Find where the given text appears and provide that cell's center as [x, y] coordinate. 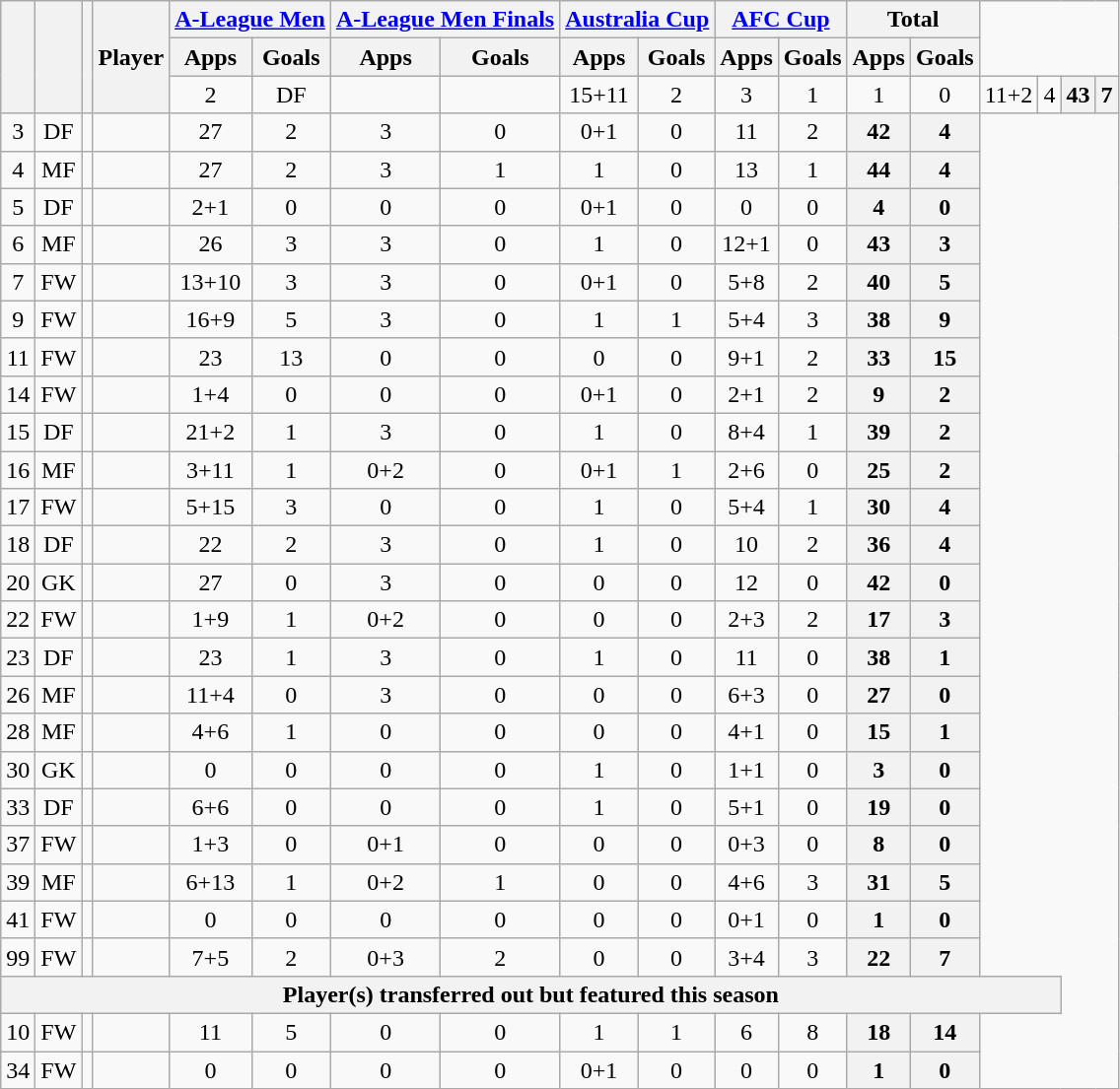
9+1 [746, 357]
11+2 [1009, 95]
1+3 [211, 845]
19 [878, 807]
5+8 [746, 282]
A-League Men Finals [445, 20]
6+13 [211, 882]
3+11 [211, 470]
15+11 [599, 95]
31 [878, 882]
8+4 [746, 432]
37 [18, 845]
4+1 [746, 732]
16+9 [211, 319]
12+1 [746, 244]
5+15 [211, 508]
6+6 [211, 807]
20 [18, 582]
AFC Cup [781, 20]
6+3 [746, 695]
5+1 [746, 807]
2+3 [746, 620]
2+6 [746, 470]
36 [878, 545]
16 [18, 470]
44 [878, 170]
28 [18, 732]
1+9 [211, 620]
3+4 [746, 957]
Player [131, 57]
13+10 [211, 282]
21+2 [211, 432]
41 [18, 919]
34 [18, 1069]
40 [878, 282]
A-League Men [250, 20]
Player(s) transferred out but featured this season [530, 994]
Australia Cup [637, 20]
1+1 [746, 770]
25 [878, 470]
12 [746, 582]
Total [913, 20]
99 [18, 957]
11+4 [211, 695]
1+4 [211, 394]
7+5 [211, 957]
